Return [x, y] of the center of cell containing provided text 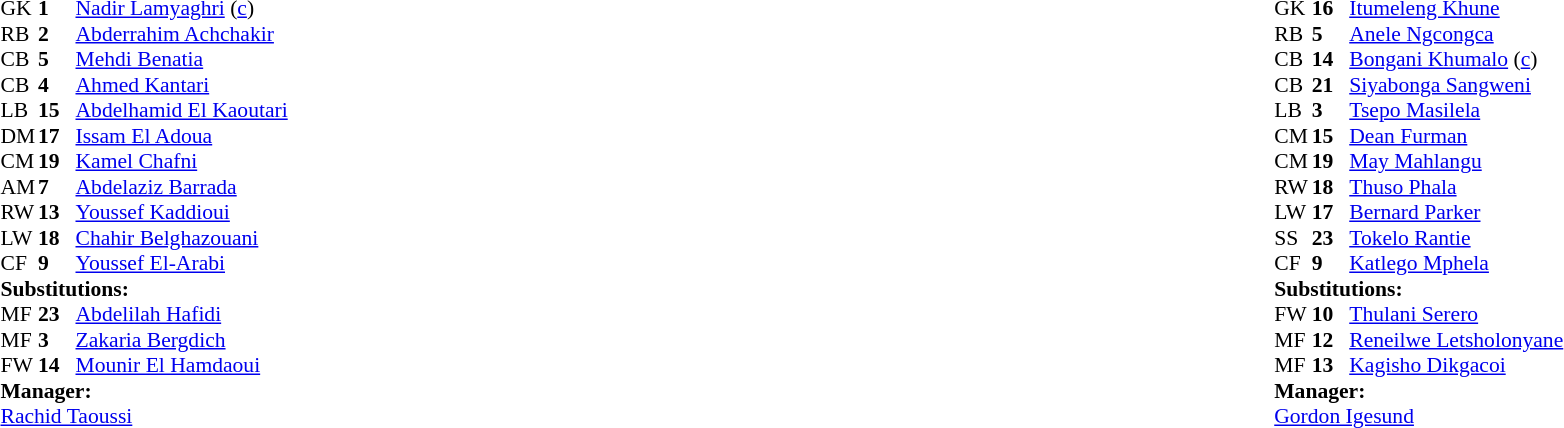
Mounir El Hamdaoui [182, 365]
Abdelhamid El Kaoutari [182, 111]
AM [19, 187]
Anele Ngcongca [1456, 34]
4 [57, 85]
Kagisho Dikgacoi [1456, 365]
Youssef El-Arabi [182, 263]
May Mahlangu [1456, 161]
Zakaria Bergdich [182, 340]
Issam El Adoua [182, 136]
10 [1331, 315]
Siyabonga Sangweni [1456, 85]
Kamel Chafni [182, 161]
DM [19, 136]
Thuso Phala [1456, 187]
Youssef Kaddioui [182, 213]
SS [1293, 238]
Tokelo Rantie [1456, 238]
Abderrahim Achchakir [182, 34]
7 [57, 187]
Mehdi Benatia [182, 59]
Reneilwe Letsholonyane [1456, 340]
Tsepo Masilela [1456, 111]
Abdelaziz Barrada [182, 187]
Bernard Parker [1456, 213]
Chahir Belghazouani [182, 238]
Dean Furman [1456, 136]
Katlego Mphela [1456, 263]
12 [1331, 340]
21 [1331, 85]
2 [57, 34]
Abdelilah Hafidi [182, 315]
Thulani Serero [1456, 315]
Ahmed Kantari [182, 85]
Bongani Khumalo (c) [1456, 59]
